Return (x, y) of the center of cell containing provided text 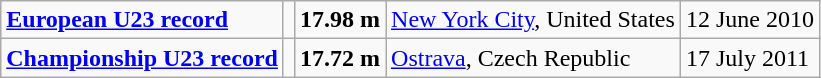
17.98 m (340, 20)
New York City, United States (534, 20)
Ostrava, Czech Republic (534, 58)
17.72 m (340, 58)
17 July 2011 (750, 58)
Championship U23 record (142, 58)
12 June 2010 (750, 20)
European U23 record (142, 20)
